For the text-containing cell, return its midpoint in (x, y) coordinate format. 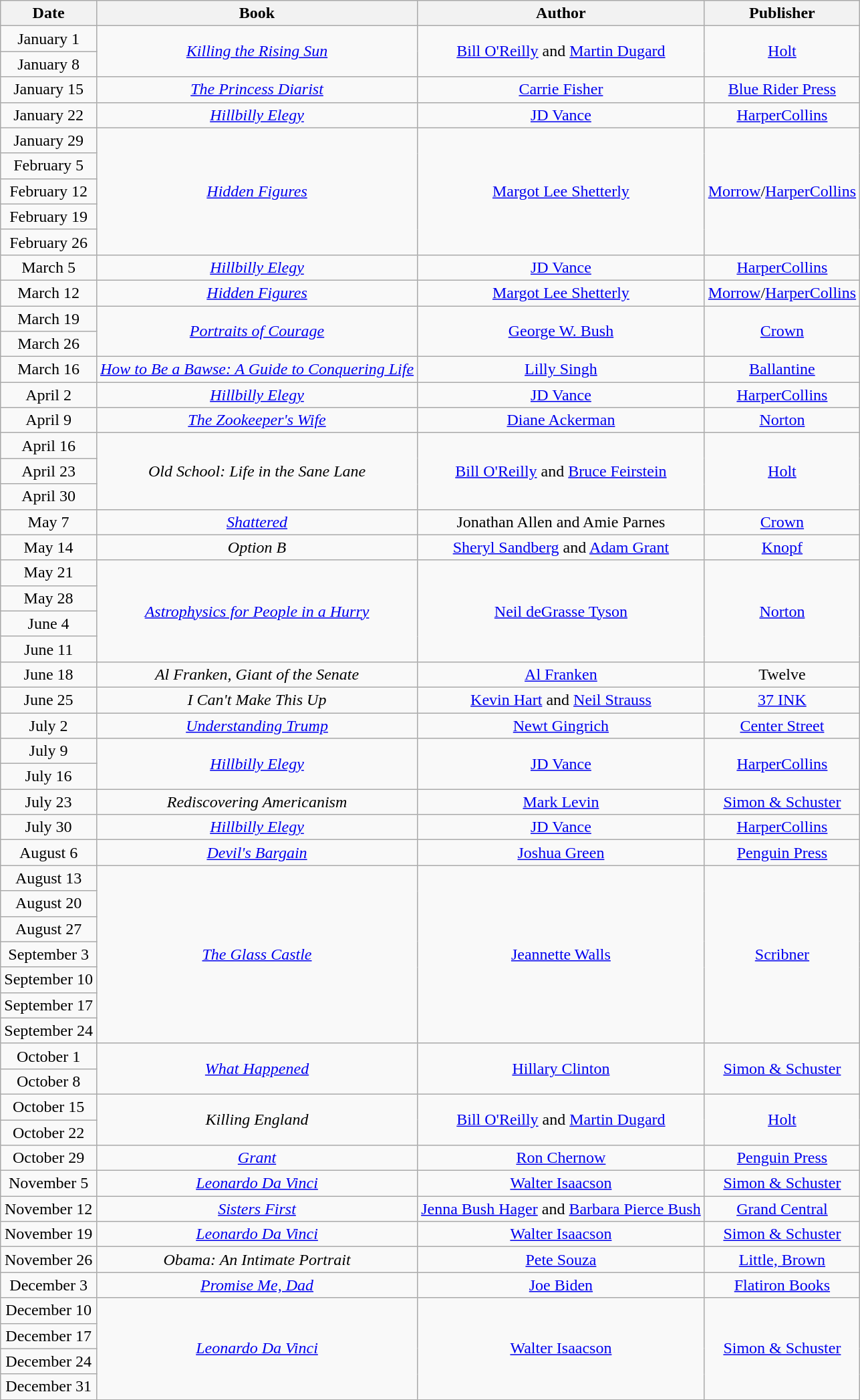
Sheryl Sandberg and Adam Grant (561, 547)
Ballantine (782, 370)
Jenna Bush Hager and Barbara Pierce Bush (561, 1209)
October 15 (49, 1107)
April 9 (49, 420)
June 18 (49, 674)
January 29 (49, 140)
George W. Bush (561, 331)
October 29 (49, 1158)
November 19 (49, 1234)
March 12 (49, 293)
June 25 (49, 700)
Option B (257, 547)
Grant (257, 1158)
December 3 (49, 1285)
November 5 (49, 1183)
February 26 (49, 242)
December 31 (49, 1387)
Ron Chernow (561, 1158)
March 26 (49, 344)
The Glass Castle (257, 954)
Promise Me, Dad (257, 1285)
Understanding Trump (257, 725)
September 24 (49, 1030)
June 11 (49, 649)
Neil deGrasse Tyson (561, 611)
Joshua Green (561, 853)
November 26 (49, 1260)
May 7 (49, 522)
Jonathan Allen and Amie Parnes (561, 522)
I Can't Make This Up (257, 700)
Al Franken (561, 674)
January 22 (49, 115)
Scribner (782, 954)
December 24 (49, 1361)
September 17 (49, 1005)
Mark Levin (561, 802)
Carrie Fisher (561, 90)
Newt Gingrich (561, 725)
Publisher (782, 13)
What Happened (257, 1069)
March 16 (49, 370)
December 17 (49, 1336)
Date (49, 13)
May 14 (49, 547)
Little, Brown (782, 1260)
May 21 (49, 573)
Blue Rider Press (782, 90)
October 8 (49, 1081)
Devil's Bargain (257, 853)
Joe Biden (561, 1285)
Center Street (782, 725)
Diane Ackerman (561, 420)
July 2 (49, 725)
October 1 (49, 1056)
Bill O'Reilly and Bruce Feirstein (561, 471)
Old School: Life in the Sane Lane (257, 471)
April 2 (49, 395)
September 10 (49, 980)
August 13 (49, 878)
January 15 (49, 90)
July 9 (49, 751)
March 5 (49, 267)
January 8 (49, 64)
April 16 (49, 446)
Rediscovering Americanism (257, 802)
Book (257, 13)
August 20 (49, 903)
September 3 (49, 954)
March 19 (49, 319)
Sisters First (257, 1209)
May 28 (49, 598)
February 5 (49, 166)
October 22 (49, 1133)
Shattered (257, 522)
Al Franken, Giant of the Senate (257, 674)
July 30 (49, 827)
Portraits of Courage (257, 331)
The Zookeeper's Wife (257, 420)
Killing the Rising Sun (257, 51)
December 10 (49, 1310)
August 27 (49, 929)
Astrophysics for People in a Hurry (257, 611)
July 16 (49, 777)
37 INK (782, 700)
Killing England (257, 1119)
November 12 (49, 1209)
Lilly Singh (561, 370)
Grand Central (782, 1209)
July 23 (49, 802)
Obama: An Intimate Portrait (257, 1260)
June 4 (49, 623)
Author (561, 13)
February 12 (49, 191)
Hillary Clinton (561, 1069)
January 1 (49, 39)
How to Be a Bawse: A Guide to Conquering Life (257, 370)
Twelve (782, 674)
April 30 (49, 497)
April 23 (49, 471)
February 19 (49, 217)
Knopf (782, 547)
Pete Souza (561, 1260)
The Princess Diarist (257, 90)
Jeannette Walls (561, 954)
Flatiron Books (782, 1285)
August 6 (49, 853)
Kevin Hart and Neil Strauss (561, 700)
